Provide the [x, y] coordinate of the cell's center where the given text is located.  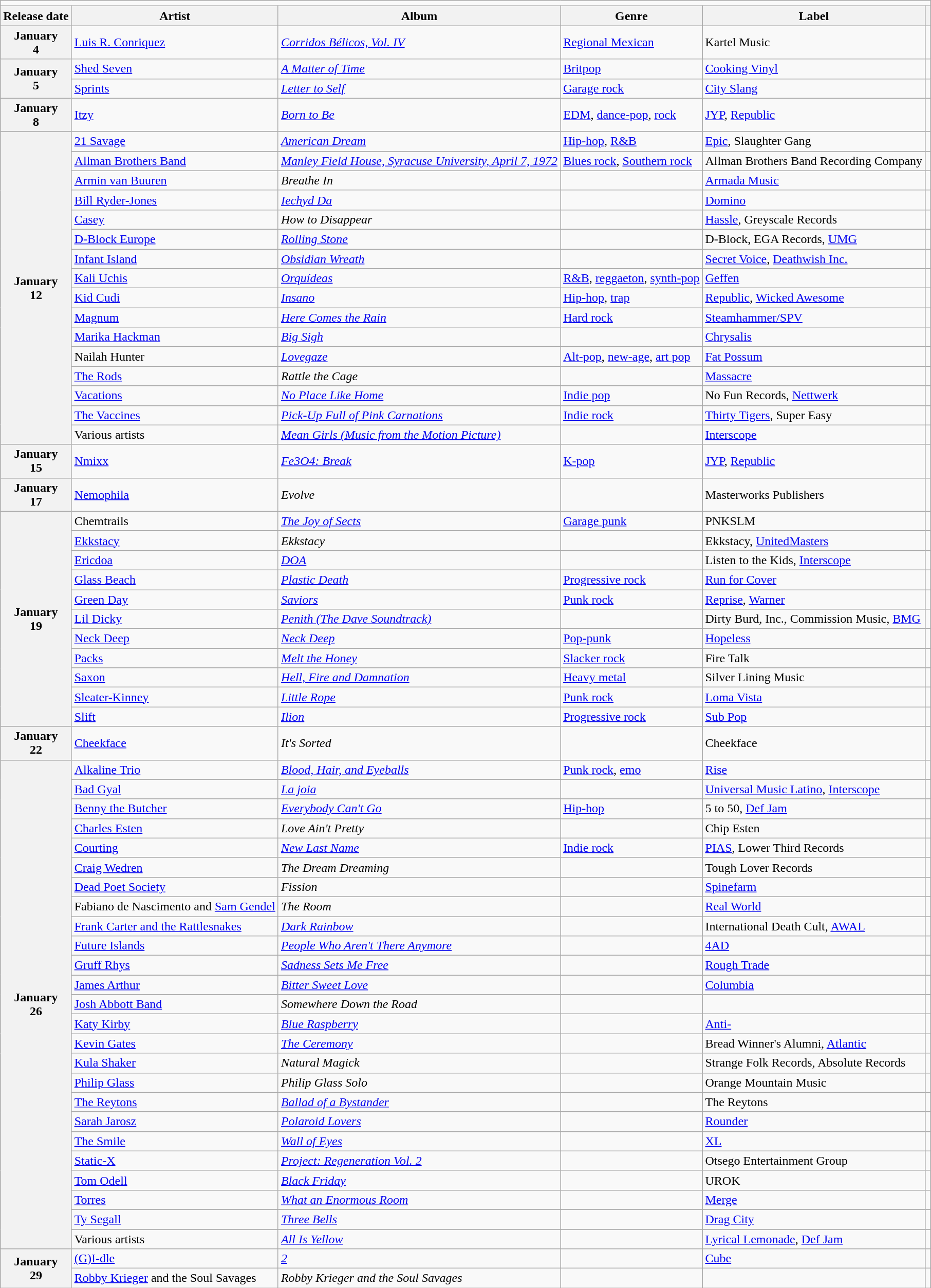
Reprise, Warner [814, 600]
Manley Field House, Syracuse University, April 7, 1972 [419, 161]
Black Friday [419, 1180]
The Ceremony [419, 1043]
Rise [814, 770]
Strange Folk Records, Absolute Records [814, 1063]
January8 [36, 115]
Hip-hop [631, 809]
Alt-pop, new-age, art pop [631, 357]
Fat Possum [814, 357]
No Fun Records, Nettwerk [814, 396]
Glass Beach [175, 580]
Lovegaze [419, 357]
Listen to the Kids, Interscope [814, 560]
Melt the Honey [419, 658]
Shed Seven [175, 69]
Hip-hop, trap [631, 298]
Punk rock, emo [631, 770]
January19 [36, 619]
PNKSLM [814, 521]
Sleater-Kinney [175, 697]
Loma Vista [814, 697]
Nailah Hunter [175, 357]
Rolling Stone [419, 239]
January12 [36, 288]
Obsidian Wreath [419, 258]
It's Sorted [419, 743]
January22 [36, 743]
Cooking Vinyl [814, 69]
Dark Rainbow [419, 926]
Saviors [419, 600]
Casey [175, 219]
La joia [419, 789]
American Dream [419, 141]
Anti- [814, 1024]
Massacre [814, 376]
What an Enormous Room [419, 1200]
Future Islands [175, 946]
The Joy of Sects [419, 521]
Run for Cover [814, 580]
Wall of Eyes [419, 1141]
City Slang [814, 88]
The Room [419, 906]
DOA [419, 560]
Courting [175, 848]
Polaroid Lovers [419, 1122]
Ekkstacy, UnitedMasters [814, 540]
Republic, Wicked Awesome [814, 298]
January5 [36, 79]
Charles Esten [175, 828]
How to Disappear [419, 219]
Drag City [814, 1219]
Fabiano de Nascimento and Sam Gendel [175, 906]
Philip Glass [175, 1082]
Slift [175, 717]
Benny the Butcher [175, 809]
January4 [36, 42]
EDM, dance-pop, rock [631, 115]
Sub Pop [814, 717]
Pick-Up Full of Pink Carnations [419, 415]
Genre [631, 16]
Lyrical Lemonade, Def Jam [814, 1239]
Otsego Entertainment Group [814, 1161]
Bad Gyal [175, 789]
Green Day [175, 600]
Epic, Slaughter Gang [814, 141]
Magnum [175, 318]
New Last Name [419, 848]
Rattle the Cage [419, 376]
Hip-hop, R&B [631, 141]
Penith (The Dave Soundtrack) [419, 619]
The Smile [175, 1141]
Interscope [814, 435]
The Rods [175, 376]
Kali Uchis [175, 278]
UROK [814, 1180]
XL [814, 1141]
Steamhammer/SPV [814, 318]
Natural Magick [419, 1063]
Hell, Fire and Damnation [419, 678]
4AD [814, 946]
January15 [36, 461]
Project: Regeneration Vol. 2 [419, 1161]
D-Block Europe [175, 239]
Marika Hackman [175, 337]
Gruff Rhys [175, 965]
Insano [419, 298]
Ballad of a Bystander [419, 1102]
Spinefarm [814, 887]
Secret Voice, Deathwish Inc. [814, 258]
Orquídeas [419, 278]
Real World [814, 906]
Lil Dicky [175, 619]
R&B, reggaeton, synth-pop [631, 278]
January26 [36, 1004]
Kula Shaker [175, 1063]
Label [814, 16]
The Vaccines [175, 415]
Garage rock [631, 88]
Slacker rock [631, 658]
Garage punk [631, 521]
Album [419, 16]
21 Savage [175, 141]
Hard rock [631, 318]
Craig Wedren [175, 867]
Columbia [814, 985]
(G)I-dle [175, 1259]
Saxon [175, 678]
Allman Brothers Band Recording Company [814, 161]
Vacations [175, 396]
Regional Mexican [631, 42]
2 [419, 1259]
Kid Cudi [175, 298]
Alkaline Trio [175, 770]
Armin van Buuren [175, 180]
Tough Lover Records [814, 867]
James Arthur [175, 985]
Bitter Sweet Love [419, 985]
Sarah Jarosz [175, 1122]
Static-X [175, 1161]
Itzy [175, 115]
Packs [175, 658]
Ty Segall [175, 1219]
A Matter of Time [419, 69]
Somewhere Down the Road [419, 1004]
Nmixx [175, 461]
Letter to Self [419, 88]
Universal Music Latino, Interscope [814, 789]
Pop-punk [631, 639]
Release date [36, 16]
Blues rock, Southern rock [631, 161]
Britpop [631, 69]
Orange Mountain Music [814, 1082]
January29 [36, 1268]
Hopeless [814, 639]
Merge [814, 1200]
Rounder [814, 1122]
Everybody Can't Go [419, 809]
Artist [175, 16]
Geffen [814, 278]
Evolve [419, 494]
Kevin Gates [175, 1043]
Chip Esten [814, 828]
Kartel Music [814, 42]
Chrysalis [814, 337]
Torres [175, 1200]
Big Sigh [419, 337]
Frank Carter and the Rattlesnakes [175, 926]
Ericdoa [175, 560]
Josh Abbott Band [175, 1004]
Philip Glass Solo [419, 1082]
Dead Poet Society [175, 887]
Breathe In [419, 180]
Masterworks Publishers [814, 494]
Mean Girls (Music from the Motion Picture) [419, 435]
Indie pop [631, 396]
Three Bells [419, 1219]
Sprints [175, 88]
D-Block, EGA Records, UMG [814, 239]
The Dream Dreaming [419, 867]
People Who Aren't There Anymore [419, 946]
Iechyd Da [419, 200]
Armada Music [814, 180]
Silver Lining Music [814, 678]
Thirty Tigers, Super Easy [814, 415]
Chemtrails [175, 521]
K-pop [631, 461]
Rough Trade [814, 965]
Blood, Hair, and Eyeballs [419, 770]
Heavy metal [631, 678]
Cube [814, 1259]
Nemophila [175, 494]
Here Comes the Rain [419, 318]
Blue Raspberry [419, 1024]
January17 [36, 494]
Allman Brothers Band [175, 161]
Fire Talk [814, 658]
No Place Like Home [419, 396]
Luis R. Conriquez [175, 42]
Fe3O4: Break [419, 461]
Plastic Death [419, 580]
Born to Be [419, 115]
Tom Odell [175, 1180]
International Death Cult, AWAL [814, 926]
All Is Yellow [419, 1239]
Ilion [419, 717]
Dirty Burd, Inc., Commission Music, BMG [814, 619]
Love Ain't Pretty [419, 828]
Katy Kirby [175, 1024]
Sadness Sets Me Free [419, 965]
Corridos Bélicos, Vol. IV [419, 42]
Infant Island [175, 258]
PIAS, Lower Third Records [814, 848]
Hassle, Greyscale Records [814, 219]
Fission [419, 887]
Little Rope [419, 697]
Bill Ryder-Jones [175, 200]
Bread Winner's Alumni, Atlantic [814, 1043]
5 to 50, Def Jam [814, 809]
Domino [814, 200]
